For the text-containing cell, return its midpoint in (x, y) coordinate format. 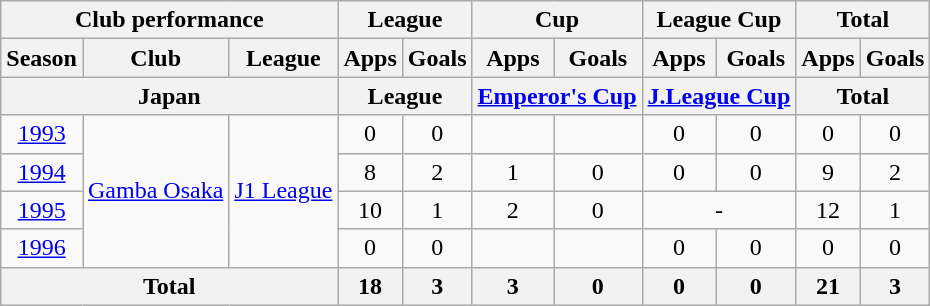
9 (828, 172)
Club performance (170, 20)
League Cup (719, 20)
1996 (42, 248)
1993 (42, 134)
Emperor's Cup (557, 96)
J1 League (284, 191)
Season (42, 58)
8 (370, 172)
Club (155, 58)
J.League Cup (719, 96)
12 (828, 210)
1995 (42, 210)
10 (370, 210)
Cup (557, 20)
Japan (170, 96)
1994 (42, 172)
21 (828, 286)
Gamba Osaka (155, 191)
18 (370, 286)
- (719, 210)
